Determine the [x, y] coordinate at the center of the cell enclosing the given text.  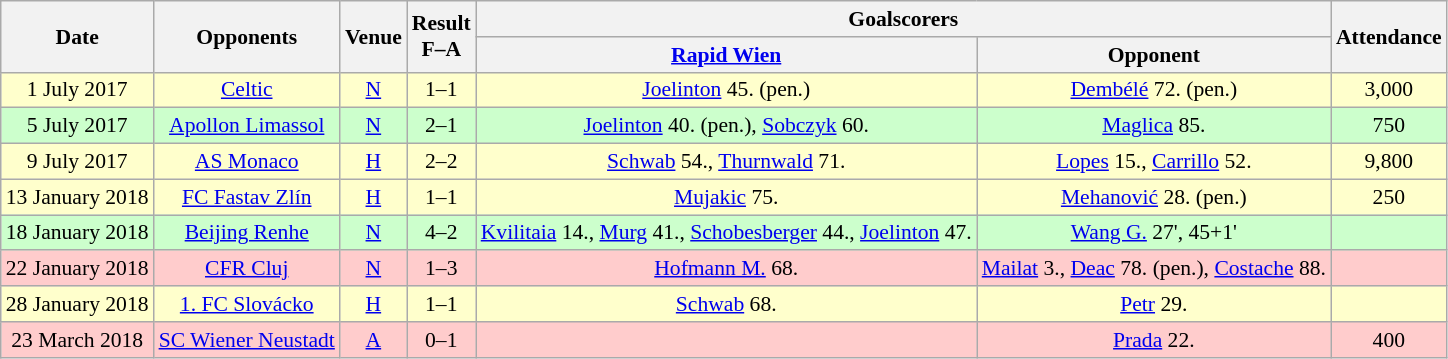
4–2 [442, 233]
Lopes 15., Carrillo 52. [1154, 162]
2–1 [442, 126]
CFR Cluj [247, 269]
0–1 [442, 340]
Dembélé 72. (pen.) [1154, 90]
250 [1389, 197]
FC Fastav Zlín [247, 197]
Goalscorers [904, 19]
1. FC Slovácko [247, 304]
SC Wiener Neustadt [247, 340]
A [374, 340]
2–2 [442, 162]
AS Monaco [247, 162]
Venue [374, 36]
Hofmann M. 68. [726, 269]
Petr 29. [1154, 304]
28 January 2018 [78, 304]
23 March 2018 [78, 340]
400 [1389, 340]
13 January 2018 [78, 197]
Maglica 85. [1154, 126]
750 [1389, 126]
9 July 2017 [78, 162]
1 July 2017 [78, 90]
5 July 2017 [78, 126]
Prada 22. [1154, 340]
1–3 [442, 269]
Schwab 68. [726, 304]
9,800 [1389, 162]
Schwab 54., Thurnwald 71. [726, 162]
3,000 [1389, 90]
Apollon Limassol [247, 126]
Opponent [1154, 55]
Wang G. 27', 45+1' [1154, 233]
Mehanović 28. (pen.) [1154, 197]
Kvilitaia 14., Murg 41., Schobesberger 44., Joelinton 47. [726, 233]
ResultF–A [442, 36]
22 January 2018 [78, 269]
18 January 2018 [78, 233]
Joelinton 40. (pen.), Sobczyk 60. [726, 126]
Mujakic 75. [726, 197]
Opponents [247, 36]
Beijing Renhe [247, 233]
Attendance [1389, 36]
Celtic [247, 90]
Mailat 3., Deac 78. (pen.), Costache 88. [1154, 269]
Rapid Wien [726, 55]
Joelinton 45. (pen.) [726, 90]
Date [78, 36]
